Determine the [x, y] coordinate at the center of the cell enclosing the given text.  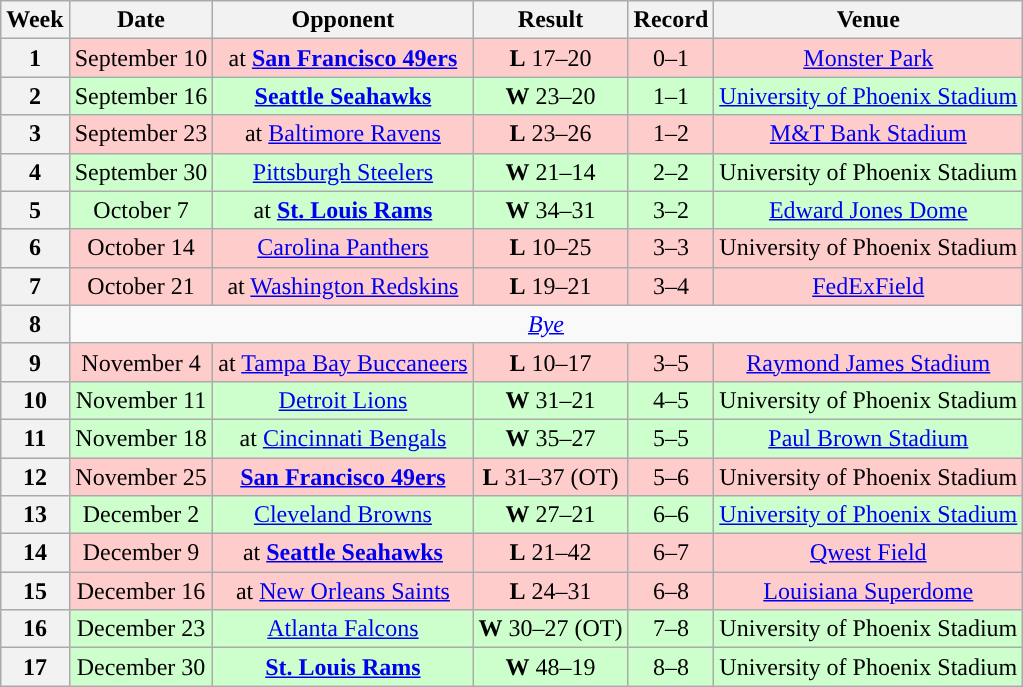
L 23–26 [550, 134]
October 21 [141, 286]
at San Francisco 49ers [343, 58]
3–2 [671, 210]
7 [35, 286]
W 35–27 [550, 438]
Edward Jones Dome [868, 210]
Raymond James Stadium [868, 362]
December 9 [141, 553]
Monster Park [868, 58]
at Washington Redskins [343, 286]
L 17–20 [550, 58]
Qwest Field [868, 553]
December 16 [141, 591]
1 [35, 58]
Venue [868, 20]
Result [550, 20]
W 48–19 [550, 667]
St. Louis Rams [343, 667]
L 10–17 [550, 362]
11 [35, 438]
6–6 [671, 515]
December 23 [141, 629]
September 23 [141, 134]
at Baltimore Ravens [343, 134]
4 [35, 172]
Record [671, 20]
Week [35, 20]
at Tampa Bay Buccaneers [343, 362]
December 2 [141, 515]
San Francisco 49ers [343, 477]
3–3 [671, 248]
5–5 [671, 438]
2 [35, 96]
17 [35, 667]
2–2 [671, 172]
Cleveland Browns [343, 515]
Atlanta Falcons [343, 629]
at Cincinnati Bengals [343, 438]
at Seattle Seahawks [343, 553]
12 [35, 477]
3 [35, 134]
8–8 [671, 667]
Carolina Panthers [343, 248]
November 18 [141, 438]
5–6 [671, 477]
3–5 [671, 362]
September 30 [141, 172]
7–8 [671, 629]
November 11 [141, 400]
L 10–25 [550, 248]
Opponent [343, 20]
16 [35, 629]
8 [35, 324]
15 [35, 591]
4–5 [671, 400]
FedExField [868, 286]
September 10 [141, 58]
L 19–21 [550, 286]
at St. Louis Rams [343, 210]
M&T Bank Stadium [868, 134]
10 [35, 400]
November 25 [141, 477]
1–1 [671, 96]
0–1 [671, 58]
W 34–31 [550, 210]
Bye [546, 324]
October 14 [141, 248]
W 31–21 [550, 400]
W 21–14 [550, 172]
September 16 [141, 96]
Seattle Seahawks [343, 96]
December 30 [141, 667]
Detroit Lions [343, 400]
Pittsburgh Steelers [343, 172]
L 31–37 (OT) [550, 477]
1–2 [671, 134]
5 [35, 210]
W 27–21 [550, 515]
November 4 [141, 362]
6–7 [671, 553]
at New Orleans Saints [343, 591]
Paul Brown Stadium [868, 438]
L 21–42 [550, 553]
3–4 [671, 286]
6 [35, 248]
9 [35, 362]
W 23–20 [550, 96]
L 24–31 [550, 591]
14 [35, 553]
Date [141, 20]
October 7 [141, 210]
W 30–27 (OT) [550, 629]
Louisiana Superdome [868, 591]
6–8 [671, 591]
13 [35, 515]
